Identify which cell holds the provided text, then report its [x, y] central coordinate. 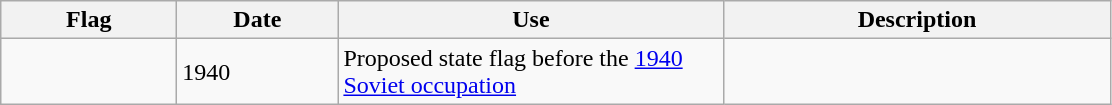
Date [258, 20]
Proposed state flag before the 1940 Soviet occupation [531, 72]
1940 [258, 72]
Flag [89, 20]
Use [531, 20]
Description [917, 20]
